Extract the (X, Y) coordinate from the center of the cell holding the provided text.  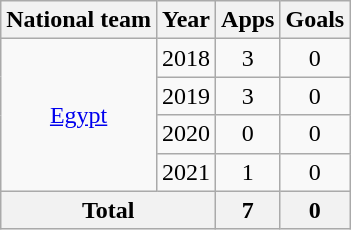
National team (79, 20)
Apps (248, 20)
Goals (315, 20)
2019 (186, 96)
Year (186, 20)
Total (108, 210)
7 (248, 210)
1 (248, 172)
Egypt (79, 115)
2020 (186, 134)
2021 (186, 172)
2018 (186, 58)
